Provide the (X, Y) coordinate of the cell's center where the given text is located.  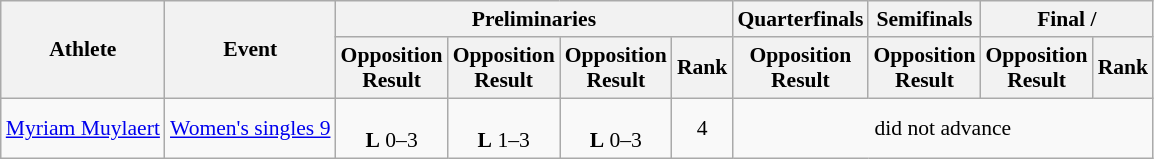
Women's singles 9 (250, 128)
L 1–3 (504, 128)
did not advance (942, 128)
4 (702, 128)
Semifinals (924, 19)
Event (250, 50)
Athlete (83, 50)
Quarterfinals (800, 19)
Preliminaries (534, 19)
Final / (1068, 19)
Myriam Muylaert (83, 128)
